Find where the given text appears and provide that cell's center as (x, y) coordinate. 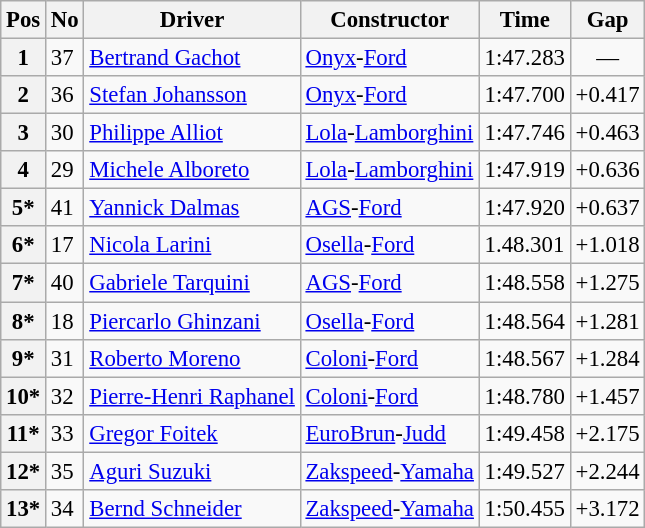
3 (24, 133)
— (608, 58)
1:47.919 (524, 170)
4 (24, 170)
+1.018 (608, 245)
Bernd Schneider (192, 509)
1:48.780 (524, 396)
+2.175 (608, 433)
Aguri Suzuki (192, 471)
1:47.746 (524, 133)
+2.244 (608, 471)
1:47.700 (524, 95)
37 (65, 58)
10* (24, 396)
1:47.283 (524, 58)
Gregor Foitek (192, 433)
34 (65, 509)
+0.417 (608, 95)
Yannick Dalmas (192, 208)
Nicola Larini (192, 245)
2 (24, 95)
Michele Alboreto (192, 170)
13* (24, 509)
36 (65, 95)
11* (24, 433)
Roberto Moreno (192, 358)
+1.275 (608, 283)
7* (24, 283)
Pos (24, 20)
6* (24, 245)
5* (24, 208)
1.48.301 (524, 245)
1:48.564 (524, 321)
Driver (192, 20)
12* (24, 471)
1:50.455 (524, 509)
1:49.458 (524, 433)
+1.457 (608, 396)
1 (24, 58)
30 (65, 133)
1:47.920 (524, 208)
Stefan Johansson (192, 95)
35 (65, 471)
EuroBrun-Judd (390, 433)
+0.636 (608, 170)
41 (65, 208)
+1.281 (608, 321)
8* (24, 321)
Gap (608, 20)
17 (65, 245)
Constructor (390, 20)
Time (524, 20)
32 (65, 396)
33 (65, 433)
9* (24, 358)
+3.172 (608, 509)
+1.284 (608, 358)
31 (65, 358)
1:48.567 (524, 358)
Piercarlo Ghinzani (192, 321)
Gabriele Tarquini (192, 283)
1:49.527 (524, 471)
+0.637 (608, 208)
18 (65, 321)
Bertrand Gachot (192, 58)
Pierre-Henri Raphanel (192, 396)
No (65, 20)
40 (65, 283)
Philippe Alliot (192, 133)
+0.463 (608, 133)
29 (65, 170)
1:48.558 (524, 283)
